Detect which cell encompasses the target text, then output its [X, Y] center coordinate. 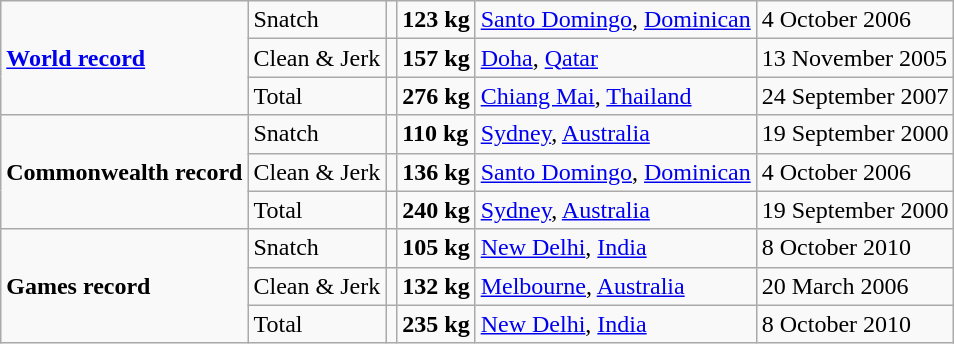
Commonwealth record [124, 172]
157 kg [436, 58]
13 November 2005 [855, 58]
136 kg [436, 172]
235 kg [436, 324]
123 kg [436, 20]
110 kg [436, 134]
Chiang Mai, Thailand [616, 96]
World record [124, 58]
276 kg [436, 96]
Games record [124, 286]
105 kg [436, 248]
240 kg [436, 210]
24 September 2007 [855, 96]
Doha, Qatar [616, 58]
20 March 2006 [855, 286]
132 kg [436, 286]
Melbourne, Australia [616, 286]
